Locate the cell with the specified text and output its [x, y] center coordinate. 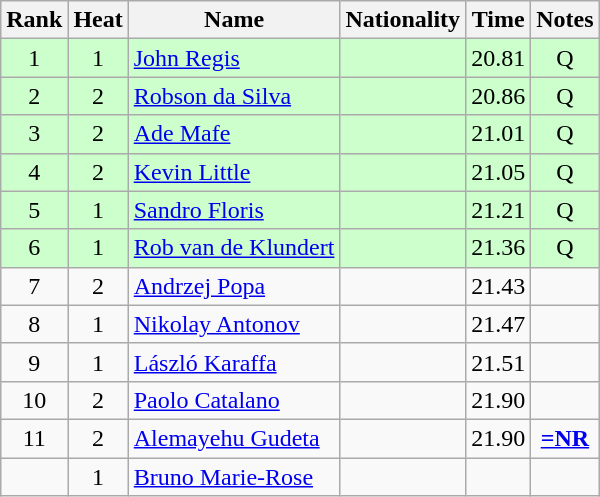
8 [34, 324]
=NR [565, 438]
21.21 [498, 210]
Sandro Floris [234, 210]
Name [234, 20]
21.01 [498, 134]
21.47 [498, 324]
7 [34, 286]
3 [34, 134]
20.81 [498, 58]
Rob van de Klundert [234, 248]
9 [34, 362]
Time [498, 20]
6 [34, 248]
Heat [98, 20]
Notes [565, 20]
John Regis [234, 58]
Bruno Marie-Rose [234, 477]
5 [34, 210]
4 [34, 172]
21.05 [498, 172]
Andrzej Popa [234, 286]
Kevin Little [234, 172]
László Karaffa [234, 362]
21.36 [498, 248]
Ade Mafe [234, 134]
Nationality [403, 20]
11 [34, 438]
10 [34, 400]
21.51 [498, 362]
Alemayehu Gudeta [234, 438]
21.43 [498, 286]
Rank [34, 20]
Nikolay Antonov [234, 324]
Robson da Silva [234, 96]
20.86 [498, 96]
Paolo Catalano [234, 400]
